Pinpoint the cell where the given text exists, returning its (x, y) midpoint coordinate. 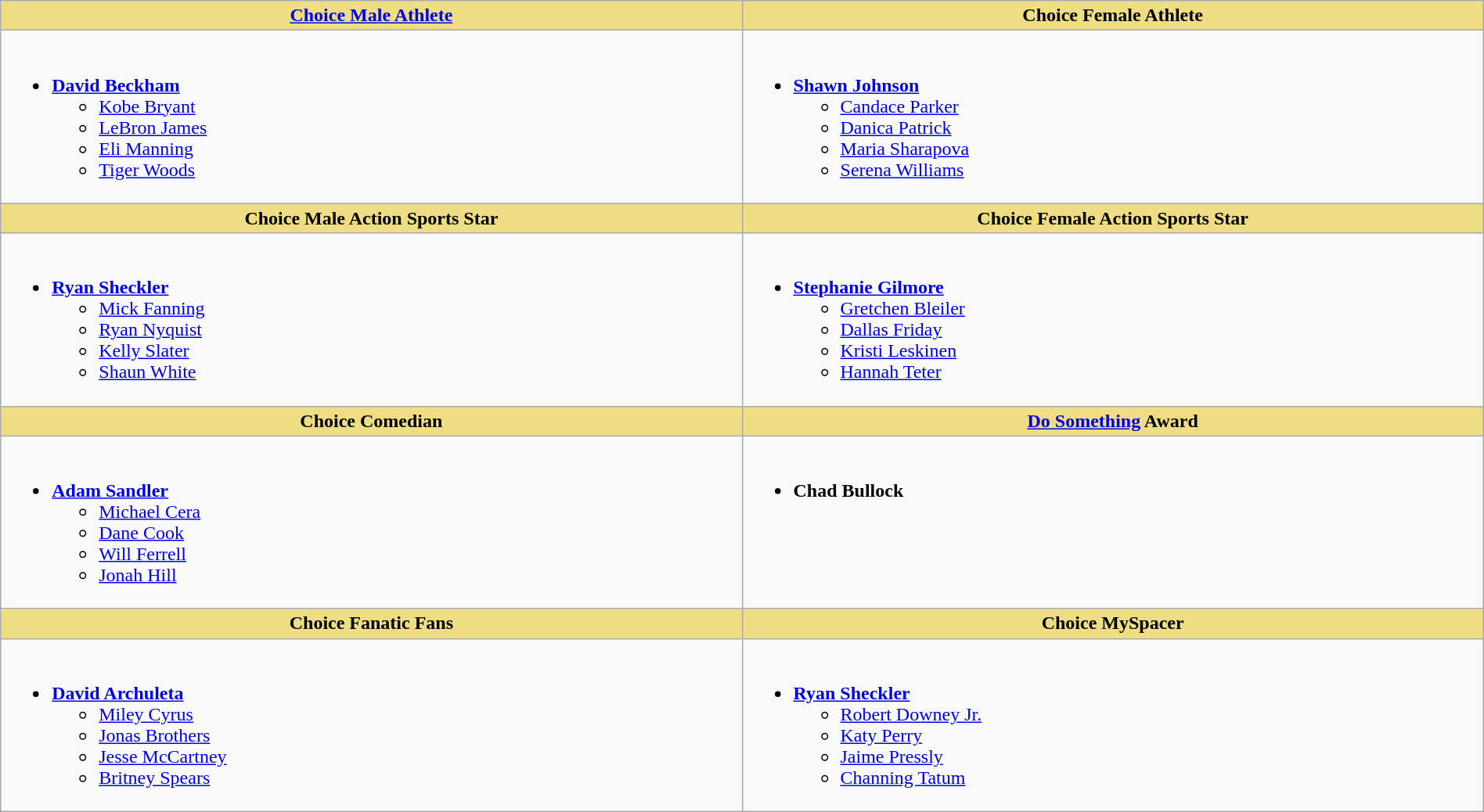
Choice MySpacer (1113, 623)
Choice Male Athlete (371, 16)
Choice Female Action Sports Star (1113, 218)
Choice Comedian (371, 421)
Choice Female Athlete (1113, 16)
Shawn JohnsonCandace ParkerDanica PatrickMaria SharapovaSerena Williams (1113, 117)
David ArchuletaMiley CyrusJonas BrothersJesse McCartneyBritney Spears (371, 724)
David BeckhamKobe BryantLeBron JamesEli ManningTiger Woods (371, 117)
Adam SandlerMichael CeraDane CookWill FerrellJonah Hill (371, 523)
Stephanie GilmoreGretchen BleilerDallas FridayKristi LeskinenHannah Teter (1113, 319)
Ryan ShecklerMick FanningRyan NyquistKelly SlaterShaun White (371, 319)
Do Something Award (1113, 421)
Chad Bullock (1113, 523)
Choice Male Action Sports Star (371, 218)
Ryan ShecklerRobert Downey Jr.Katy PerryJaime PresslyChanning Tatum (1113, 724)
Choice Fanatic Fans (371, 623)
